Return the [X, Y] coordinate for the center point of the cell that contains the specified text.  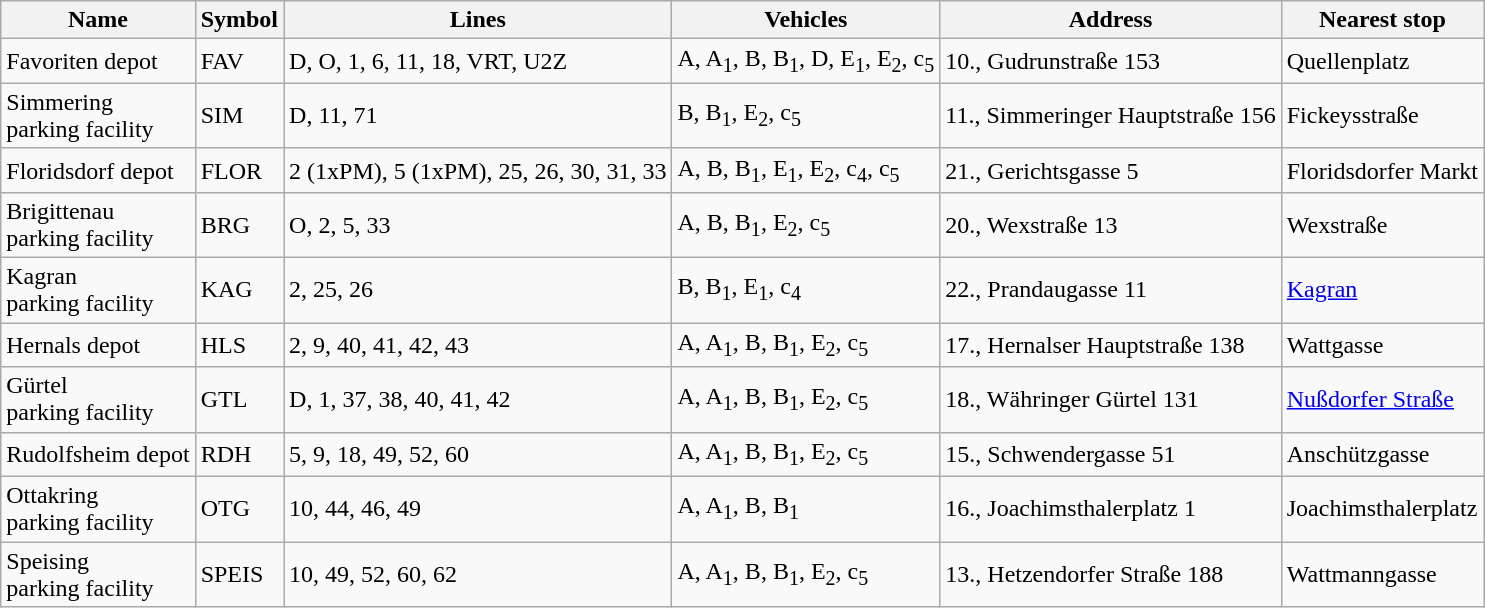
Lines [478, 20]
A, B, B1, E2, c5 [806, 226]
17., Hernalser Hauptstraße 138 [1110, 345]
10, 44, 46, 49 [478, 508]
FLOR [239, 170]
Rudolfsheim depot [98, 454]
A, A1, B, B1, D, E1, E2, c5 [806, 61]
B, B1, E2, c5 [806, 116]
2, 25, 26 [478, 290]
13., Hetzendorfer Straße 188 [1110, 574]
Floridsdorf depot [98, 170]
Brigittenauparking facility [98, 226]
D, 11, 71 [478, 116]
Quellenplatz [1382, 61]
B, B1, E1, c4 [806, 290]
Favoriten depot [98, 61]
20., Wexstraße 13 [1110, 226]
GTL [239, 400]
Address [1110, 20]
15., Schwendergasse 51 [1110, 454]
2 (1xPM), 5 (1xPM), 25, 26, 30, 31, 33 [478, 170]
Floridsdorfer Markt [1382, 170]
KAG [239, 290]
D, 1, 37, 38, 40, 41, 42 [478, 400]
Nußdorfer Straße [1382, 400]
HLS [239, 345]
RDH [239, 454]
22., Prandaugasse 11 [1110, 290]
Name [98, 20]
Joachimsthalerplatz [1382, 508]
10., Gudrunstraße 153 [1110, 61]
5, 9, 18, 49, 52, 60 [478, 454]
OTG [239, 508]
10, 49, 52, 60, 62 [478, 574]
Wattmanngasse [1382, 574]
Vehicles [806, 20]
Anschützgasse [1382, 454]
BRG [239, 226]
A, B, B1, E1, E2, c4, c5 [806, 170]
FAV [239, 61]
2, 9, 40, 41, 42, 43 [478, 345]
D, O, 1, 6, 11, 18, VRT, U2Z [478, 61]
Nearest stop [1382, 20]
11., Simmeringer Hauptstraße 156 [1110, 116]
21., Gerichtsgasse 5 [1110, 170]
SIM [239, 116]
Gürtelparking facility [98, 400]
Kagran [1382, 290]
Speisingparking facility [98, 574]
Simmeringparking facility [98, 116]
O, 2, 5, 33 [478, 226]
A, A1, B, B1 [806, 508]
Fickeysstraße [1382, 116]
Ottakringparking facility [98, 508]
18., Währinger Gürtel 131 [1110, 400]
Hernals depot [98, 345]
16., Joachimsthalerplatz 1 [1110, 508]
Wattgasse [1382, 345]
SPEIS [239, 574]
Symbol [239, 20]
Wexstraße [1382, 226]
Kagranparking facility [98, 290]
